Provide the [X, Y] coordinate of the cell's center where the given text is located.  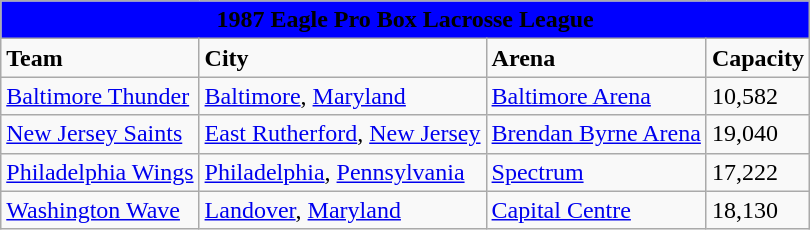
Arena [596, 58]
19,040 [758, 134]
Baltimore Thunder [100, 96]
New Jersey Saints [100, 134]
17,222 [758, 172]
Team [100, 58]
10,582 [758, 96]
18,130 [758, 210]
Washington Wave [100, 210]
Philadelphia Wings [100, 172]
Spectrum [596, 172]
Baltimore Arena [596, 96]
Capacity [758, 58]
Capital Centre [596, 210]
Landover, Maryland [342, 210]
City [342, 58]
Brendan Byrne Arena [596, 134]
Baltimore, Maryland [342, 96]
Philadelphia, Pennsylvania [342, 172]
1987 Eagle Pro Box Lacrosse League [406, 20]
East Rutherford, New Jersey [342, 134]
